Scan for the cell matching the given text and deliver its [x, y] coordinate at center. 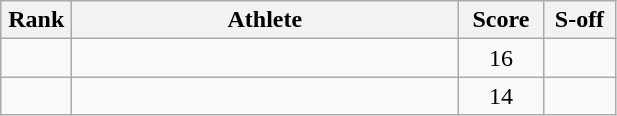
Rank [36, 20]
14 [501, 96]
Score [501, 20]
S-off [580, 20]
Athlete [265, 20]
16 [501, 58]
